Detect which cell encompasses the target text, then output its [x, y] center coordinate. 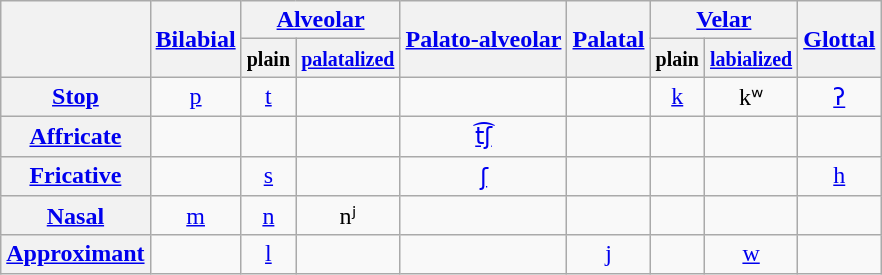
Bilabial [196, 39]
labialized [750, 58]
Alveolar [320, 20]
w [750, 254]
Stop [76, 97]
Fricative [76, 176]
Palato-alveolar [484, 39]
Approximant [76, 254]
Affricate [76, 136]
kʷ [750, 97]
j [608, 254]
palatalized [348, 58]
Palatal [608, 39]
Glottal [840, 39]
ʃ [484, 176]
l [268, 254]
p [196, 97]
t͡ʃ [484, 136]
s [268, 176]
m [196, 216]
t [268, 97]
nʲ [348, 216]
Velar [724, 20]
ʔ [840, 97]
n [268, 216]
h [840, 176]
Nasal [76, 216]
k [677, 97]
